Pinpoint the cell where the given text exists, returning its [X, Y] midpoint coordinate. 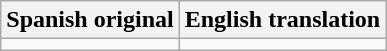
English translation [282, 20]
Spanish original [90, 20]
